Output the (x, y) coordinate of the center of the cell containing the given text.  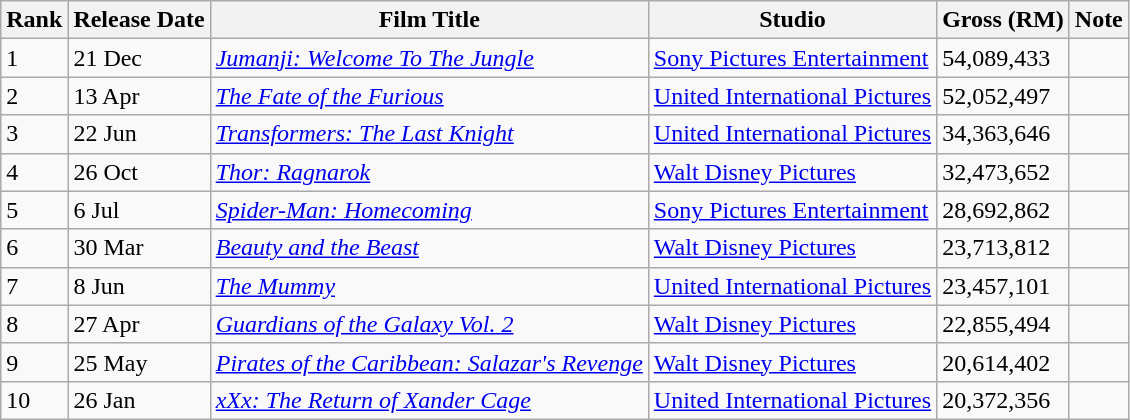
6 (34, 248)
3 (34, 134)
26 Oct (139, 172)
Note (1098, 20)
25 May (139, 362)
30 Mar (139, 248)
The Fate of the Furious (429, 96)
22 Jun (139, 134)
8 (34, 324)
21 Dec (139, 58)
20,614,402 (1004, 362)
13 Apr (139, 96)
32,473,652 (1004, 172)
27 Apr (139, 324)
23,713,812 (1004, 248)
5 (34, 210)
34,363,646 (1004, 134)
Guardians of the Galaxy Vol. 2 (429, 324)
4 (34, 172)
Thor: Ragnarok (429, 172)
Jumanji: Welcome To The Jungle (429, 58)
52,052,497 (1004, 96)
The Mummy (429, 286)
Pirates of the Caribbean: Salazar's Revenge (429, 362)
8 Jun (139, 286)
Rank (34, 20)
28,692,862 (1004, 210)
Transformers: The Last Knight (429, 134)
9 (34, 362)
Beauty and the Beast (429, 248)
1 (34, 58)
Release Date (139, 20)
22,855,494 (1004, 324)
Film Title (429, 20)
7 (34, 286)
Spider-Man: Homecoming (429, 210)
26 Jan (139, 400)
6 Jul (139, 210)
23,457,101 (1004, 286)
Studio (792, 20)
20,372,356 (1004, 400)
10 (34, 400)
54,089,433 (1004, 58)
xXx: The Return of Xander Cage (429, 400)
Gross (RM) (1004, 20)
2 (34, 96)
